For the text-containing cell, return its midpoint in (X, Y) coordinate format. 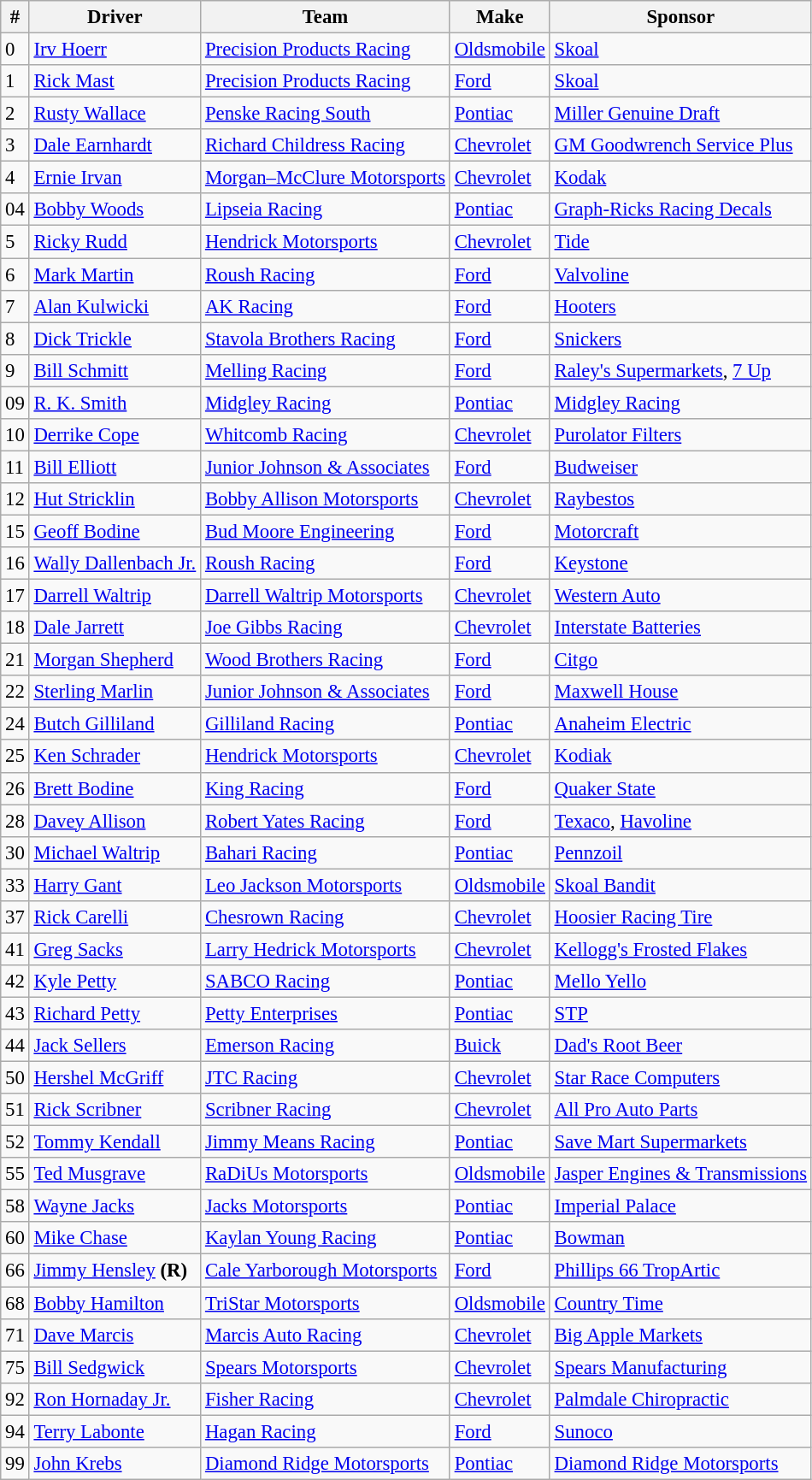
50 (15, 1078)
09 (15, 403)
Irv Hoerr (115, 50)
GM Goodwrench Service Plus (680, 145)
Dick Trickle (115, 339)
Wood Brothers Racing (326, 660)
Quaker State (680, 788)
22 (15, 692)
71 (15, 1335)
Mello Yello (680, 982)
92 (15, 1399)
66 (15, 1271)
Rick Carelli (115, 917)
Jimmy Means Racing (326, 1142)
Dale Earnhardt (115, 145)
Whitcomb Racing (326, 435)
Derrike Cope (115, 435)
Mike Chase (115, 1239)
6 (15, 274)
16 (15, 563)
Stavola Brothers Racing (326, 339)
Gilliland Racing (326, 724)
John Krebs (115, 1464)
Palmdale Chiropractic (680, 1399)
Lipseia Racing (326, 209)
Keystone (680, 563)
All Pro Auto Parts (680, 1110)
51 (15, 1110)
68 (15, 1303)
25 (15, 757)
Robert Yates Racing (326, 821)
3 (15, 145)
Kodak (680, 178)
Texaco, Havoline (680, 821)
Pennzoil (680, 852)
43 (15, 1013)
Dale Jarrett (115, 628)
Tommy Kendall (115, 1142)
Kodiak (680, 757)
Darrell Waltrip Motorsports (326, 596)
Raybestos (680, 499)
Brett Bodine (115, 788)
21 (15, 660)
Morgan–McClure Motorsports (326, 178)
Miller Genuine Draft (680, 114)
Dad's Root Beer (680, 1046)
Country Time (680, 1303)
Kellogg's Frosted Flakes (680, 949)
Save Mart Supermarkets (680, 1142)
11 (15, 467)
Larry Hedrick Motorsports (326, 949)
SABCO Racing (326, 982)
Rick Mast (115, 81)
Jasper Engines & Transmissions (680, 1174)
Hut Stricklin (115, 499)
Ricky Rudd (115, 242)
Hershel McGriff (115, 1078)
58 (15, 1206)
30 (15, 852)
28 (15, 821)
Bill Elliott (115, 467)
17 (15, 596)
Maxwell House (680, 692)
Jacks Motorsports (326, 1206)
Kyle Petty (115, 982)
Ted Musgrave (115, 1174)
Emerson Racing (326, 1046)
5 (15, 242)
Rusty Wallace (115, 114)
18 (15, 628)
42 (15, 982)
7 (15, 306)
Sterling Marlin (115, 692)
Petty Enterprises (326, 1013)
41 (15, 949)
Budweiser (680, 467)
Motorcraft (680, 531)
Wayne Jacks (115, 1206)
99 (15, 1464)
94 (15, 1431)
Cale Yarborough Motorsports (326, 1271)
Bobby Hamilton (115, 1303)
Western Auto (680, 596)
Skoal Bandit (680, 885)
Bill Sedgwick (115, 1367)
60 (15, 1239)
Ken Schrader (115, 757)
Imperial Palace (680, 1206)
Team (326, 17)
Make (499, 17)
10 (15, 435)
12 (15, 499)
Graph-Ricks Racing Decals (680, 209)
Darrell Waltrip (115, 596)
Geoff Bodine (115, 531)
Driver (115, 17)
0 (15, 50)
JTC Racing (326, 1078)
King Racing (326, 788)
Jimmy Hensley (R) (115, 1271)
Purolator Filters (680, 435)
Bahari Racing (326, 852)
Scribner Racing (326, 1110)
Terry Labonte (115, 1431)
Anaheim Electric (680, 724)
9 (15, 370)
Alan Kulwicki (115, 306)
Bobby Allison Motorsports (326, 499)
Rick Scribner (115, 1110)
Buick (499, 1046)
RaDiUs Motorsports (326, 1174)
Joe Gibbs Racing (326, 628)
33 (15, 885)
Richard Childress Racing (326, 145)
Chesrown Racing (326, 917)
Spears Manufacturing (680, 1367)
15 (15, 531)
Sunoco (680, 1431)
Spears Motorsports (326, 1367)
2 (15, 114)
Bill Schmitt (115, 370)
Dave Marcis (115, 1335)
Bud Moore Engineering (326, 531)
Valvoline (680, 274)
Fisher Racing (326, 1399)
Sponsor (680, 17)
Hoosier Racing Tire (680, 917)
Hagan Racing (326, 1431)
Ron Hornaday Jr. (115, 1399)
Bowman (680, 1239)
52 (15, 1142)
Butch Gilliland (115, 724)
Leo Jackson Motorsports (326, 885)
75 (15, 1367)
AK Racing (326, 306)
Greg Sacks (115, 949)
Hooters (680, 306)
Penske Racing South (326, 114)
Melling Racing (326, 370)
37 (15, 917)
4 (15, 178)
44 (15, 1046)
Raley's Supermarkets, 7 Up (680, 370)
# (15, 17)
Marcis Auto Racing (326, 1335)
Big Apple Markets (680, 1335)
Phillips 66 TropArtic (680, 1271)
Snickers (680, 339)
26 (15, 788)
Star Race Computers (680, 1078)
Citgo (680, 660)
04 (15, 209)
Interstate Batteries (680, 628)
Davey Allison (115, 821)
Morgan Shepherd (115, 660)
Tide (680, 242)
8 (15, 339)
24 (15, 724)
STP (680, 1013)
Mark Martin (115, 274)
Wally Dallenbach Jr. (115, 563)
TriStar Motorsports (326, 1303)
Jack Sellers (115, 1046)
R. K. Smith (115, 403)
Harry Gant (115, 885)
Michael Waltrip (115, 852)
1 (15, 81)
Ernie Irvan (115, 178)
55 (15, 1174)
Bobby Woods (115, 209)
Richard Petty (115, 1013)
Kaylan Young Racing (326, 1239)
